Scan for the cell matching the given text and deliver its [X, Y] coordinate at center. 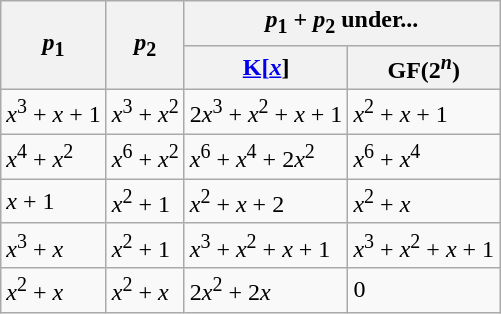
K[x] [266, 68]
x2 + x + 2 [266, 202]
x3 + x2 [145, 112]
x6 + x4 + 2x2 [266, 156]
x4 + x2 [54, 156]
p1 + p2 under... [342, 23]
2x2 + 2x [266, 290]
0 [424, 290]
2x3 + x2 + x + 1 [266, 112]
x6 + x4 [424, 156]
p1 [54, 46]
x2 + x + 1 [424, 112]
GF(2n) [424, 68]
p2 [145, 46]
x6 + x2 [145, 156]
x + 1 [54, 202]
x3 + x + 1 [54, 112]
x3 + x [54, 246]
